Provide the [x, y] coordinate of the cell's center where the given text is located.  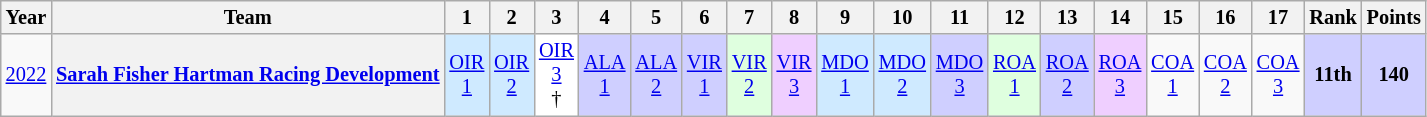
17 [1278, 17]
Team [248, 17]
MDO1 [844, 75]
COA2 [1226, 75]
ALA1 [605, 75]
OIR2 [512, 75]
Rank [1332, 17]
2022 [26, 75]
1 [466, 17]
OIR1 [466, 75]
Points [1394, 17]
ROA1 [1014, 75]
5 [656, 17]
Year [26, 17]
15 [1172, 17]
VIR2 [750, 75]
ALA2 [656, 75]
8 [794, 17]
7 [750, 17]
MDO3 [960, 75]
16 [1226, 17]
3 [556, 17]
6 [704, 17]
11th [1332, 75]
14 [1120, 17]
MDO2 [902, 75]
9 [844, 17]
VIR3 [794, 75]
Sarah Fisher Hartman Racing Development [248, 75]
COA3 [1278, 75]
4 [605, 17]
OIR3† [556, 75]
2 [512, 17]
ROA3 [1120, 75]
VIR1 [704, 75]
140 [1394, 75]
10 [902, 17]
COA1 [1172, 75]
ROA2 [1068, 75]
13 [1068, 17]
12 [1014, 17]
11 [960, 17]
